From the cell containing the given text, extract its center point as (X, Y) coordinate. 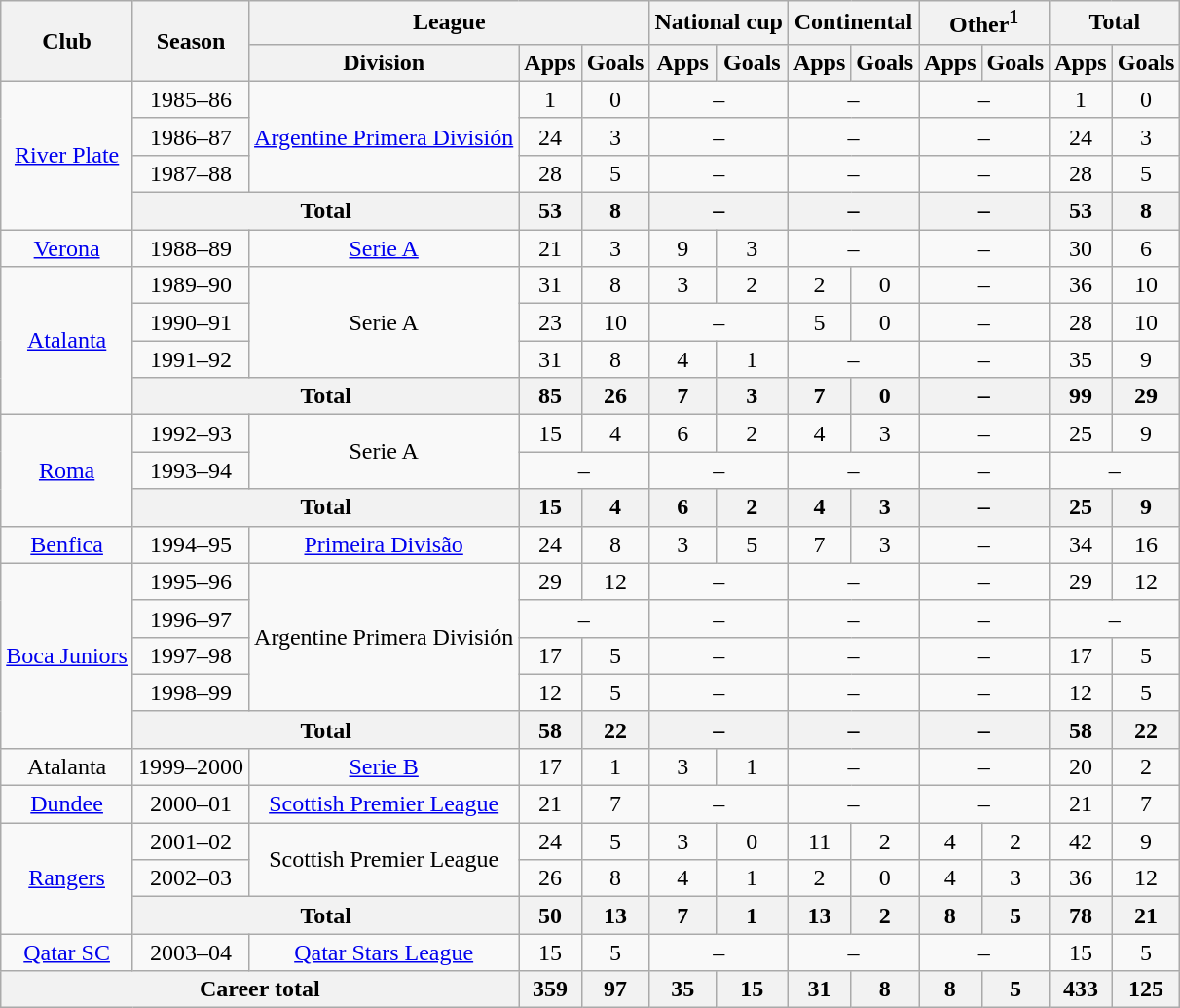
Rangers (67, 878)
Division (384, 62)
Qatar Stars League (384, 952)
Season (191, 41)
1989–90 (191, 285)
1991–92 (191, 359)
Other1 (984, 23)
1993–94 (191, 470)
Career total (260, 989)
78 (1081, 915)
125 (1146, 989)
Serie B (384, 766)
Boca Juniors (67, 655)
Qatar SC (67, 952)
99 (1081, 396)
16 (1146, 544)
85 (550, 396)
1988–89 (191, 248)
359 (550, 989)
2002–03 (191, 878)
2001–02 (191, 841)
1995–96 (191, 581)
42 (1081, 841)
Continental (853, 23)
50 (550, 915)
1987–88 (191, 173)
20 (1081, 766)
River Plate (67, 155)
Primeira Divisão (384, 544)
Club (67, 41)
2000–01 (191, 804)
2003–04 (191, 952)
1997–98 (191, 655)
34 (1081, 544)
1986–87 (191, 136)
30 (1081, 248)
97 (615, 989)
1996–97 (191, 618)
League (450, 23)
1994–95 (191, 544)
Verona (67, 248)
1990–91 (191, 322)
433 (1081, 989)
11 (819, 841)
National cup (719, 23)
Roma (67, 470)
1999–2000 (191, 766)
Benfica (67, 544)
1985–86 (191, 99)
1998–99 (191, 692)
1992–93 (191, 433)
Dundee (67, 804)
23 (550, 322)
